Output the [x, y] coordinate of the center of the cell containing the given text.  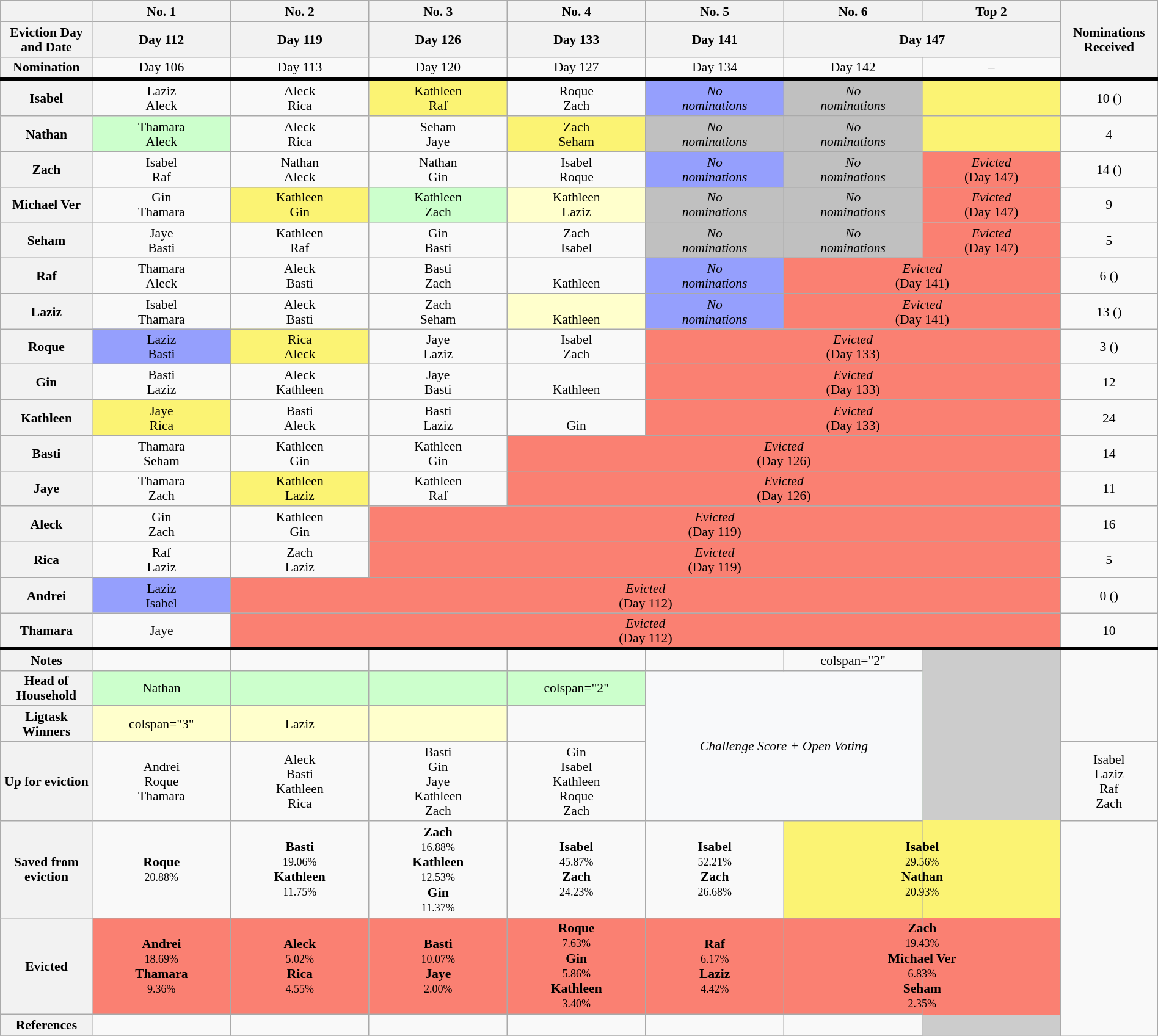
Roque [46, 347]
Day 147 [922, 39]
Day 133 [576, 39]
Challenge Score + Open Voting [784, 745]
Zach16.88%Kathleen12.53% Gin11.37% [438, 869]
IsabelThamara [161, 311]
AndreiRoqueThamara [161, 781]
Up for eviction [46, 781]
16 [1109, 524]
GinBasti [438, 241]
ZachIsabel [576, 241]
3 () [1109, 347]
0 () [1109, 595]
IsabelZach [576, 347]
24 [1109, 418]
RoqueZach [576, 98]
Zach [46, 169]
14 () [1109, 169]
Eviction Dayand Date [46, 39]
Seham [46, 241]
11 [1109, 488]
IsabelRaf [161, 169]
Isabel45.87%Zach24.23% [576, 869]
Aleck [46, 524]
Aleck5.02%Rica4.55% [300, 966]
Andrei18.69%Thamara9.36% [161, 966]
Day 142 [853, 68]
Nomination [46, 68]
9 [1109, 205]
Roque20.88% [161, 869]
10 [1109, 631]
GinIsabelKathleenRoqueZach [576, 781]
No. 1 [161, 11]
Basti10.07%Jaye2.00% [438, 966]
Day 106 [161, 68]
References [46, 1025]
Raf6.17%Laziz4.42% [715, 966]
Roque7.63%Gin5.86%Kathleen3.40% [576, 966]
– [991, 68]
IsabelLazizRafZach [1109, 781]
BastiZach [438, 276]
Day 119 [300, 39]
No. 6 [853, 11]
Andrei [46, 595]
AleckKathleen [300, 382]
RafLaziz [161, 560]
JayeLaziz [438, 347]
colspan="3" [161, 724]
ZachLaziz [300, 560]
Day 134 [715, 68]
BastiAleck [300, 418]
NominationsReceived [1109, 40]
Isabel52.21%Zach26.68% [715, 869]
No. 3 [438, 11]
No. 2 [300, 11]
Notes [46, 659]
SehamJaye [438, 134]
Isabel29.56%Nathan20.93% [922, 869]
No. 5 [715, 11]
GinThamara [161, 205]
NathanAleck [300, 169]
Top 2 [991, 11]
4 [1109, 134]
Day 113 [300, 68]
Evicted [46, 966]
Basti19.06%Kathleen11.75% [300, 869]
12 [1109, 382]
BastiGinJayeKathleenZach [438, 781]
LazizIsabel [161, 595]
Day 127 [576, 68]
RicaAleck [300, 347]
ThamaraSeham [161, 453]
Rica [46, 560]
AleckBastiKathleenRica [300, 781]
Day 141 [715, 39]
Day 126 [438, 39]
IsabelRoque [576, 169]
LazizBasti [161, 347]
No. 4 [576, 11]
6 () [1109, 276]
10 () [1109, 98]
Thamara [46, 631]
KathleenZach [438, 205]
Michael Ver [46, 205]
GinZach [161, 524]
Ligtask Winners [46, 724]
JayeRica [161, 418]
LazizAleck [161, 98]
Saved from eviction [46, 869]
Zach19.43%Michael Ver6.83%Seham2.35% [922, 966]
Basti [46, 453]
Raf [46, 276]
ThamaraZach [161, 488]
14 [1109, 453]
Day 120 [438, 68]
Day 112 [161, 39]
Head ofHousehold [46, 688]
Isabel [46, 98]
13 () [1109, 311]
NathanGin [438, 169]
